Output the [x, y] coordinate of the center of the cell containing the given text.  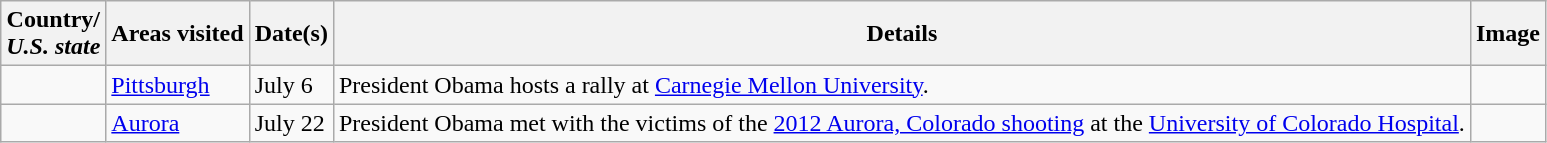
Image [1508, 34]
Date(s) [291, 34]
July 6 [291, 85]
Aurora [178, 123]
Pittsburgh [178, 85]
Country/U.S. state [54, 34]
Areas visited [178, 34]
President Obama hosts a rally at Carnegie Mellon University. [902, 85]
Details [902, 34]
President Obama met with the victims of the 2012 Aurora, Colorado shooting at the University of Colorado Hospital. [902, 123]
July 22 [291, 123]
